Search for the cell housing the specified text and yield its (X, Y) center coordinate. 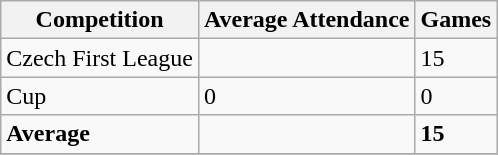
Competition (100, 20)
Average (100, 134)
Cup (100, 96)
Czech First League (100, 58)
Average Attendance (306, 20)
Games (456, 20)
